Identify which cell holds the provided text, then report its (X, Y) central coordinate. 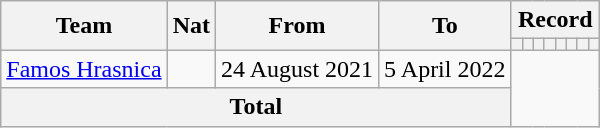
Famos Hrasnica (84, 69)
Total (256, 107)
From (298, 26)
Nat (191, 26)
Record (555, 20)
5 April 2022 (445, 69)
24 August 2021 (298, 69)
To (445, 26)
Team (84, 26)
